Pinpoint the cell where the given text exists, returning its (X, Y) midpoint coordinate. 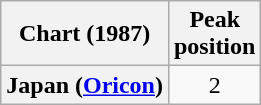
2 (214, 85)
Japan (Oricon) (85, 85)
Chart (1987) (85, 34)
Peakposition (214, 34)
